For the text-containing cell, return its midpoint in (X, Y) coordinate format. 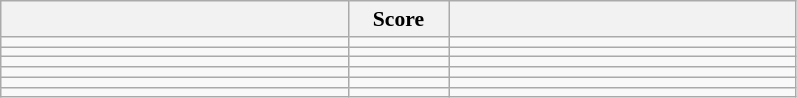
Score (398, 19)
